Return [x, y] of the center of cell containing provided text 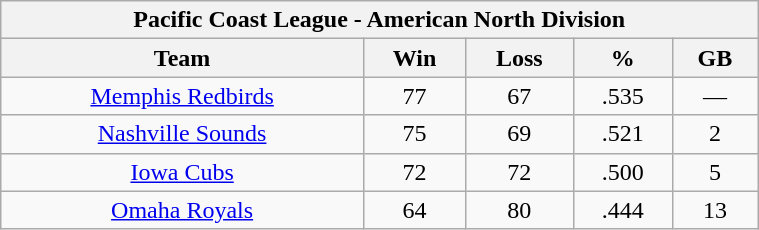
69 [519, 134]
67 [519, 96]
Omaha Royals [182, 210]
77 [414, 96]
64 [414, 210]
% [622, 58]
13 [715, 210]
Pacific Coast League - American North Division [380, 20]
2 [715, 134]
.444 [622, 210]
Win [414, 58]
GB [715, 58]
75 [414, 134]
.535 [622, 96]
— [715, 96]
5 [715, 172]
80 [519, 210]
.500 [622, 172]
Iowa Cubs [182, 172]
Team [182, 58]
Memphis Redbirds [182, 96]
.521 [622, 134]
Loss [519, 58]
Nashville Sounds [182, 134]
